From the cell containing the given text, extract its center point as [X, Y] coordinate. 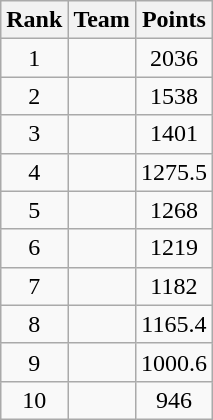
5 [34, 210]
1182 [174, 286]
1 [34, 58]
1275.5 [174, 172]
1268 [174, 210]
7 [34, 286]
946 [174, 400]
1165.4 [174, 324]
4 [34, 172]
2036 [174, 58]
Points [174, 20]
Rank [34, 20]
8 [34, 324]
3 [34, 134]
1538 [174, 96]
2 [34, 96]
6 [34, 248]
Team [102, 20]
1219 [174, 248]
10 [34, 400]
1401 [174, 134]
9 [34, 362]
1000.6 [174, 362]
